Return the (X, Y) coordinate for the center point of the cell that contains the specified text.  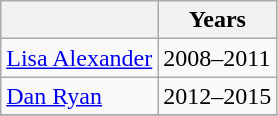
Dan Ryan (80, 96)
Lisa Alexander (80, 58)
2012–2015 (218, 96)
Years (218, 20)
2008–2011 (218, 58)
